Locate the cell with the specified text and output its (x, y) center coordinate. 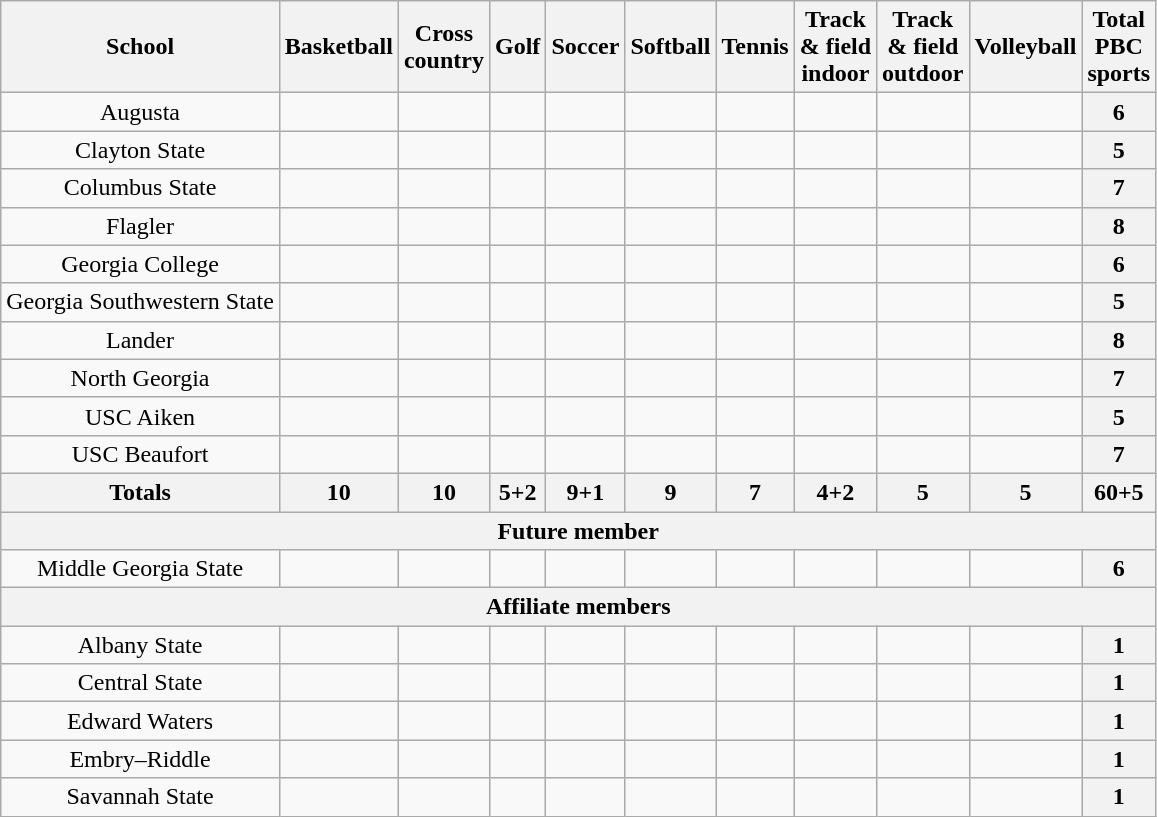
Clayton State (140, 150)
Georgia Southwestern State (140, 302)
North Georgia (140, 378)
4+2 (835, 492)
9+1 (586, 492)
60+5 (1119, 492)
Albany State (140, 645)
Tennis (755, 47)
TotalPBCsports (1119, 47)
Flagler (140, 226)
Crosscountry (444, 47)
Golf (517, 47)
Middle Georgia State (140, 569)
Basketball (338, 47)
Affiliate members (578, 607)
Lander (140, 340)
5+2 (517, 492)
Georgia College (140, 264)
USC Aiken (140, 416)
Edward Waters (140, 721)
Softball (670, 47)
Augusta (140, 112)
Columbus State (140, 188)
9 (670, 492)
Soccer (586, 47)
School (140, 47)
Track& fieldindoor (835, 47)
Track& fieldoutdoor (923, 47)
USC Beaufort (140, 454)
Savannah State (140, 797)
Embry–Riddle (140, 759)
Future member (578, 531)
Volleyball (1026, 47)
Totals (140, 492)
Central State (140, 683)
